Search for the cell housing the specified text and yield its [X, Y] center coordinate. 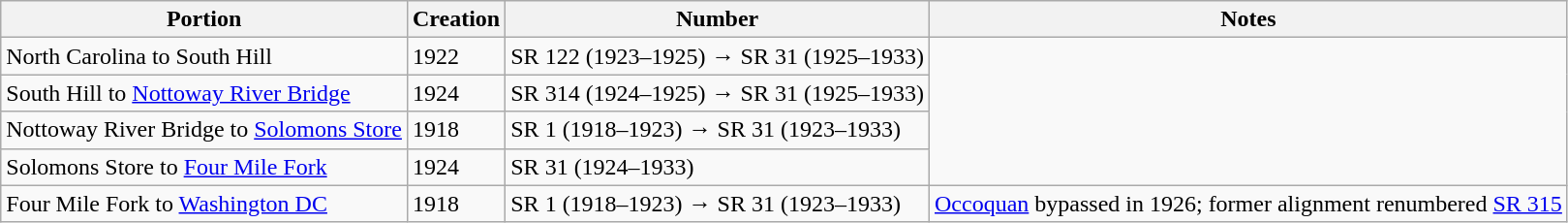
1922 [455, 56]
Notes [1247, 19]
Nottoway River Bridge to Solomons Store [204, 130]
Creation [455, 19]
SR 31 (1924–1933) [718, 167]
Solomons Store to Four Mile Fork [204, 167]
SR 314 (1924–1925) → SR 31 (1925–1933) [718, 93]
Four Mile Fork to Washington DC [204, 204]
South Hill to Nottoway River Bridge [204, 93]
North Carolina to South Hill [204, 56]
Number [718, 19]
Occoquan bypassed in 1926; former alignment renumbered SR 315 [1247, 204]
SR 122 (1923–1925) → SR 31 (1925–1933) [718, 56]
Portion [204, 19]
